Locate the cell with the specified text and output its [X, Y] center coordinate. 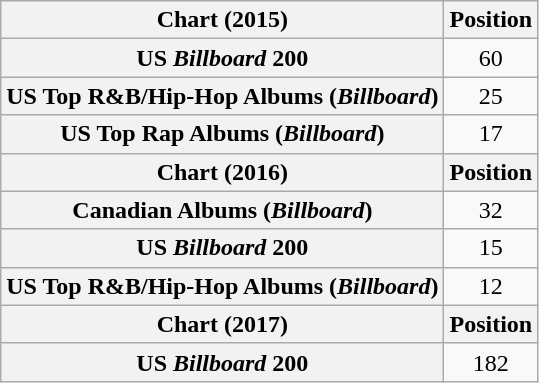
32 [491, 210]
Chart (2015) [222, 20]
Chart (2016) [222, 172]
12 [491, 286]
Canadian Albums (Billboard) [222, 210]
17 [491, 134]
25 [491, 96]
Chart (2017) [222, 324]
182 [491, 362]
US Top Rap Albums (Billboard) [222, 134]
60 [491, 58]
15 [491, 248]
